Scan for the cell matching the given text and deliver its [x, y] coordinate at center. 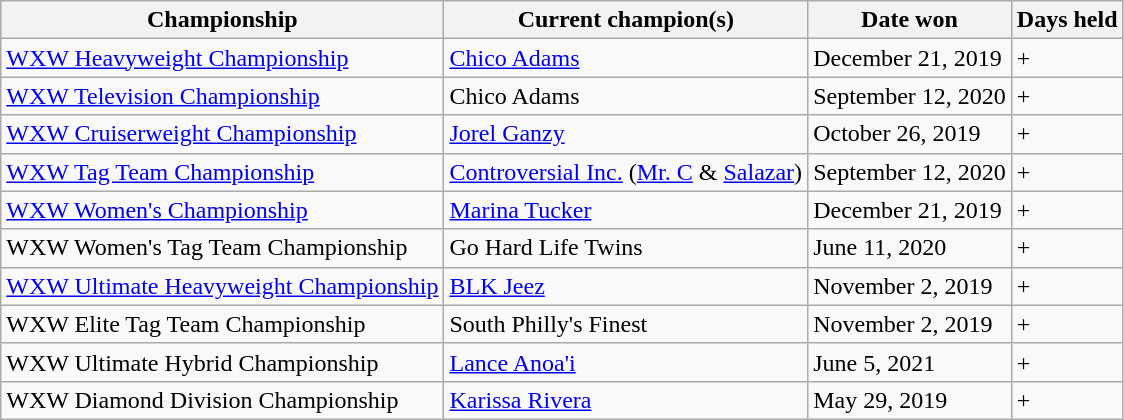
WXW Television Championship [222, 96]
Marina Tucker [626, 210]
Jorel Ganzy [626, 134]
Championship [222, 20]
WXW Heavyweight Championship [222, 58]
WXW Cruiserweight Championship [222, 134]
Date won [910, 20]
WXW Elite Tag Team Championship [222, 324]
Karissa Rivera [626, 400]
BLK Jeez [626, 286]
WXW Women's Tag Team Championship [222, 248]
Current champion(s) [626, 20]
October 26, 2019 [910, 134]
June 11, 2020 [910, 248]
Go Hard Life Twins [626, 248]
South Philly's Finest [626, 324]
Controversial Inc. (Mr. C & Salazar) [626, 172]
May 29, 2019 [910, 400]
WXW Tag Team Championship [222, 172]
WXW Ultimate Hybrid Championship [222, 362]
Lance Anoa'i [626, 362]
WXW Ultimate Heavyweight Championship [222, 286]
June 5, 2021 [910, 362]
Days held [1067, 20]
WXW Women's Championship [222, 210]
WXW Diamond Division Championship [222, 400]
